Return the (x, y) coordinate for the center point of the cell that contains the specified text.  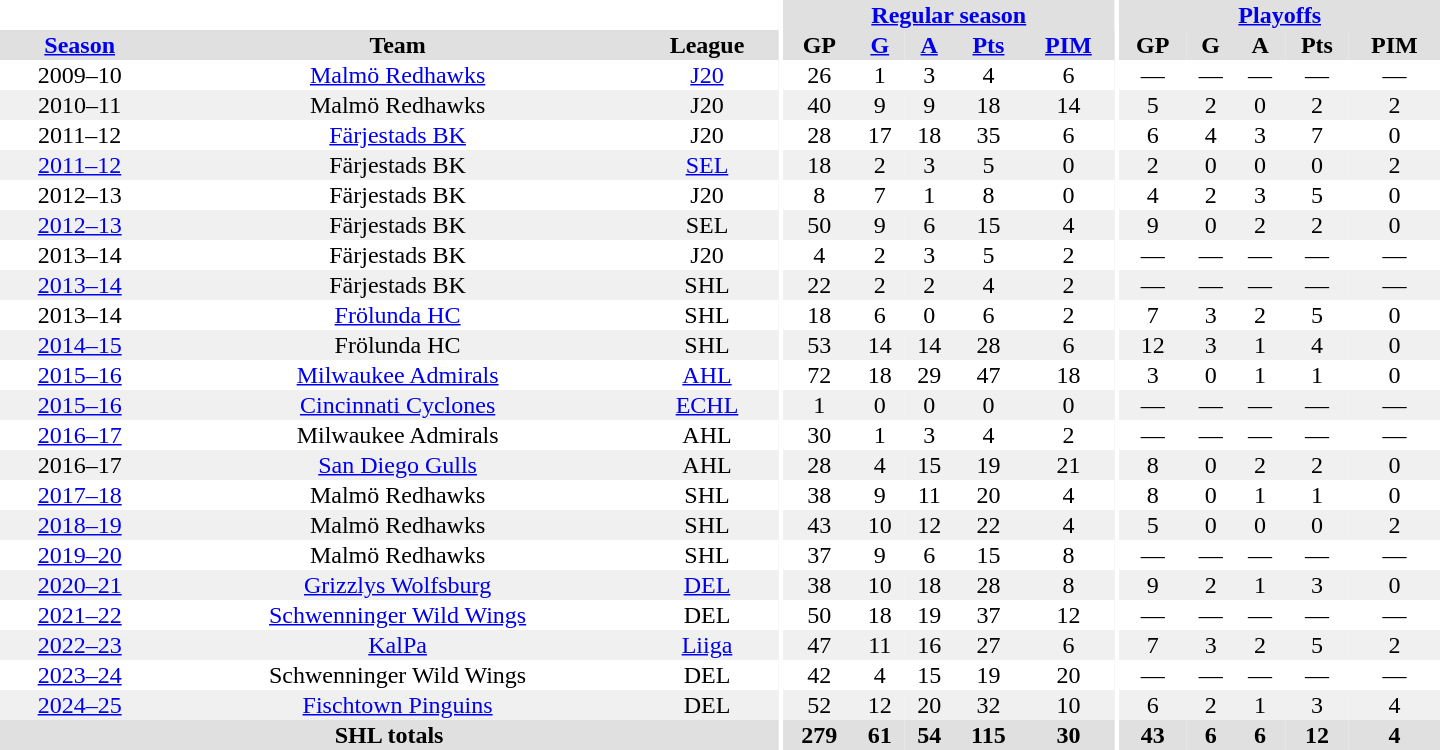
2017–18 (80, 495)
115 (988, 735)
Cincinnati Cyclones (398, 405)
2024–25 (80, 705)
29 (928, 375)
16 (928, 645)
2019–20 (80, 555)
27 (988, 645)
Liiga (707, 645)
Team (398, 45)
2010–11 (80, 105)
Playoffs (1280, 15)
52 (820, 705)
ECHL (707, 405)
2023–24 (80, 675)
2018–19 (80, 525)
279 (820, 735)
54 (928, 735)
32 (988, 705)
21 (1068, 465)
40 (820, 105)
Grizzlys Wolfsburg (398, 585)
2022–23 (80, 645)
2021–22 (80, 615)
26 (820, 75)
42 (820, 675)
72 (820, 375)
2009–10 (80, 75)
53 (820, 345)
San Diego Gulls (398, 465)
2014–15 (80, 345)
Season (80, 45)
17 (880, 135)
35 (988, 135)
League (707, 45)
61 (880, 735)
2020–21 (80, 585)
KalPa (398, 645)
SHL totals (389, 735)
Fischtown Pinguins (398, 705)
Regular season (949, 15)
